Search for the cell housing the specified text and yield its (x, y) center coordinate. 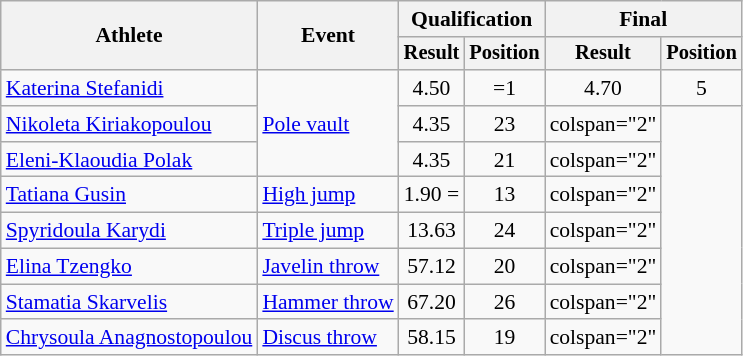
Discus throw (328, 338)
13 (504, 195)
Chrysoula Anagnostopoulou (130, 338)
24 (504, 231)
21 (504, 160)
Triple jump (328, 231)
Stamatia Skarvelis (130, 302)
Javelin throw (328, 267)
Qualification (472, 19)
Athlete (130, 36)
57.12 (432, 267)
Hammer throw (328, 302)
67.20 (432, 302)
26 (504, 302)
23 (504, 124)
Nikoleta Kiriakopoulou (130, 124)
=1 (504, 88)
Tatiana Gusin (130, 195)
Katerina Stefanidi (130, 88)
1.90 = (432, 195)
Elina Tzengko (130, 267)
Event (328, 36)
Final (644, 19)
Eleni-Klaoudia Polak (130, 160)
19 (504, 338)
5 (701, 88)
13.63 (432, 231)
58.15 (432, 338)
4.70 (604, 88)
Spyridoula Karydi (130, 231)
Pole vault (328, 124)
20 (504, 267)
4.50 (432, 88)
High jump (328, 195)
